Return (X, Y) of the center of cell containing provided text 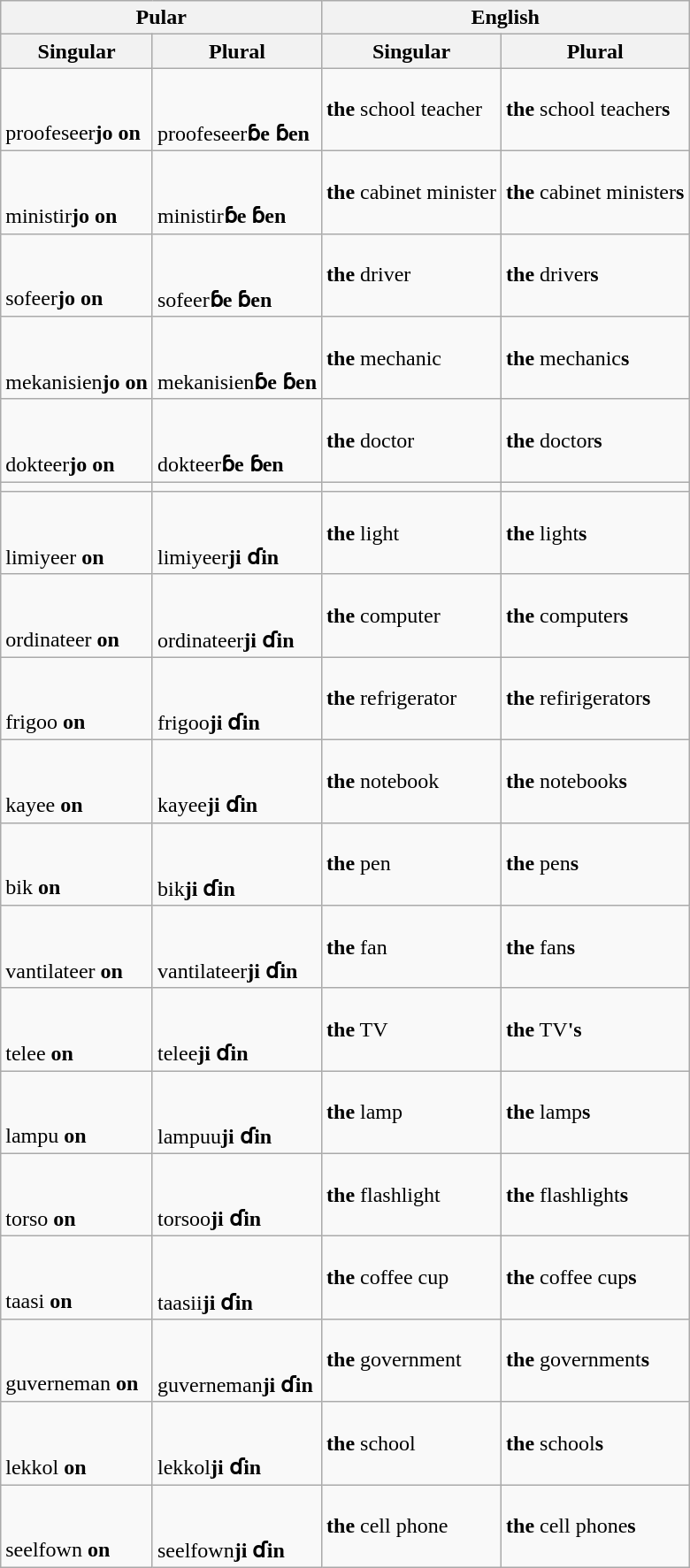
mekanisienjo on (77, 358)
the notebook (412, 781)
sofeerɓe ɓen (237, 275)
the pens (595, 864)
proofeseerɓe ɓen (237, 110)
kayeeji ɗin (237, 781)
the lamps (595, 1113)
Pular (161, 18)
the mechanics (595, 358)
lampu on (77, 1113)
bik on (77, 864)
the doctors (595, 440)
the cabinet ministers (595, 192)
lampuuji ɗin (237, 1113)
the coffee cups (595, 1278)
the light (412, 533)
sofeerjo on (77, 275)
proofeseerjo on (77, 110)
telee on (77, 1029)
torso on (77, 1195)
the government (412, 1360)
the governments (595, 1360)
limiyeer on (77, 533)
English (506, 18)
the fans (595, 947)
the notebooks (595, 781)
the cell phone (412, 1526)
mekanisienɓe ɓen (237, 358)
the school (412, 1443)
the coffee cup (412, 1278)
ministirɓe ɓen (237, 192)
the cabinet minister (412, 192)
frigooji ɗin (237, 699)
ordinateerji ɗin (237, 616)
the flashlights (595, 1195)
kayee on (77, 781)
taasi on (77, 1278)
bikji ɗin (237, 864)
the refirigerators (595, 699)
the lights (595, 533)
the mechanic (412, 358)
the doctor (412, 440)
the flashlight (412, 1195)
the computers (595, 616)
limiyeerji ɗin (237, 533)
the TV (412, 1029)
the refrigerator (412, 699)
the fan (412, 947)
taasiiji ɗin (237, 1278)
the school teachers (595, 110)
vantilateerji ɗin (237, 947)
lekkol on (77, 1443)
vantilateer on (77, 947)
the school teacher (412, 110)
the driver (412, 275)
ministirjo on (77, 192)
guvernemanji ɗin (237, 1360)
the schools (595, 1443)
the computer (412, 616)
the lamp (412, 1113)
torsooji ɗin (237, 1195)
ordinateer on (77, 616)
the drivers (595, 275)
seelfownji ɗin (237, 1526)
guverneman on (77, 1360)
teleeji ɗin (237, 1029)
dokteerjo on (77, 440)
the cell phones (595, 1526)
the TV's (595, 1029)
lekkolji ɗin (237, 1443)
seelfown on (77, 1526)
dokteerɓe ɓen (237, 440)
frigoo on (77, 699)
the pen (412, 864)
